Find where the given text appears and provide that cell's center as [X, Y] coordinate. 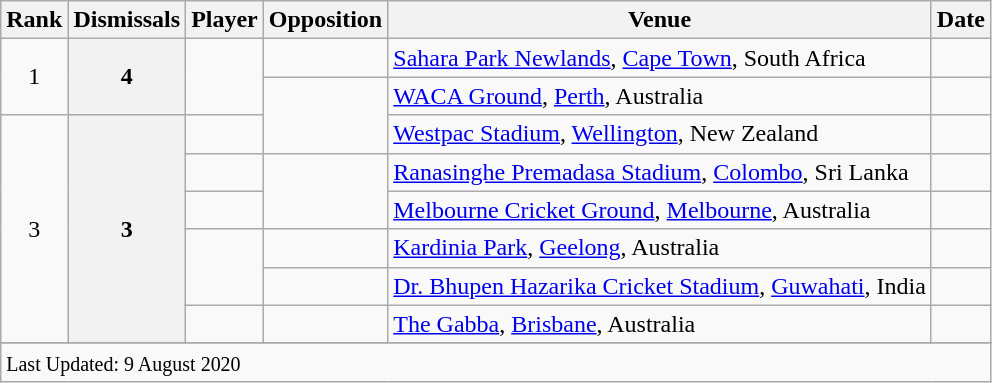
Dr. Bhupen Hazarika Cricket Stadium, Guwahati, India [660, 286]
Kardinia Park, Geelong, Australia [660, 248]
Date [960, 20]
WACA Ground, Perth, Australia [660, 96]
Dismissals [127, 20]
Last Updated: 9 August 2020 [496, 362]
1 [34, 77]
Rank [34, 20]
Venue [660, 20]
Opposition [325, 20]
4 [127, 77]
The Gabba, Brisbane, Australia [660, 324]
Ranasinghe Premadasa Stadium, Colombo, Sri Lanka [660, 172]
Melbourne Cricket Ground, Melbourne, Australia [660, 210]
Sahara Park Newlands, Cape Town, South Africa [660, 58]
Westpac Stadium, Wellington, New Zealand [660, 134]
Player [225, 20]
